From the cell containing the given text, extract its center point as (X, Y) coordinate. 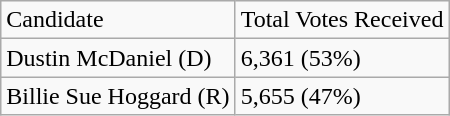
6,361 (53%) (342, 58)
5,655 (47%) (342, 96)
Dustin McDaniel (D) (118, 58)
Total Votes Received (342, 20)
Candidate (118, 20)
Billie Sue Hoggard (R) (118, 96)
